Extract the [x, y] coordinate from the center of the cell holding the provided text.  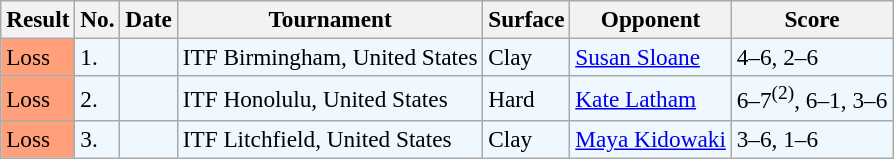
Score [812, 19]
6–7(2), 6–1, 3–6 [812, 98]
Hard [526, 98]
2. [98, 98]
ITF Litchfield, United States [330, 139]
4–6, 2–6 [812, 57]
Kate Latham [650, 98]
ITF Honolulu, United States [330, 98]
Maya Kidowaki [650, 139]
ITF Birmingham, United States [330, 57]
3. [98, 139]
Opponent [650, 19]
3–6, 1–6 [812, 139]
No. [98, 19]
Surface [526, 19]
Tournament [330, 19]
Susan Sloane [650, 57]
1. [98, 57]
Result [38, 19]
Date [148, 19]
